Find where the given text appears and provide that cell's center as (X, Y) coordinate. 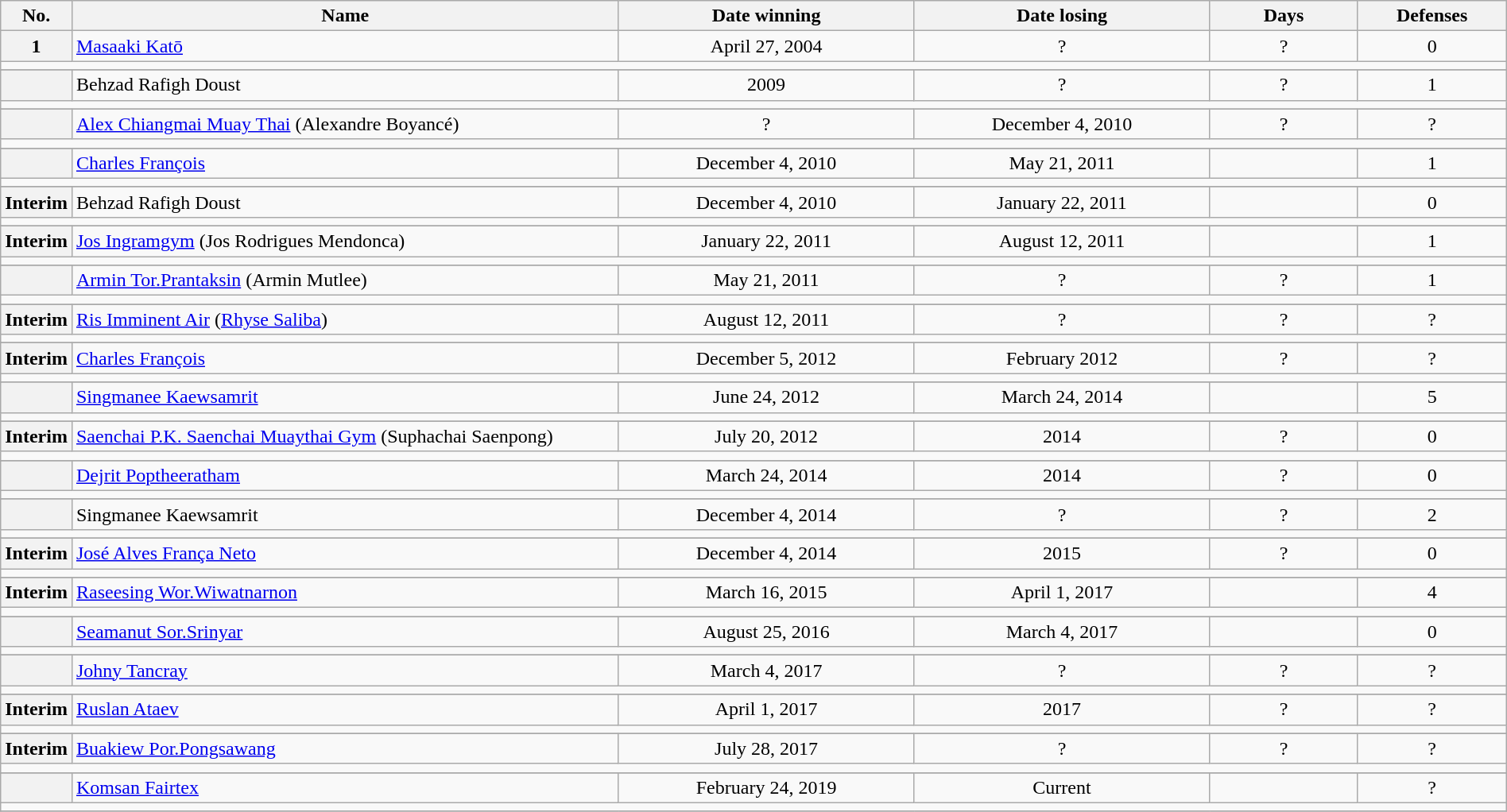
June 24, 2012 (766, 397)
Name (345, 16)
Dejrit Poptheeratham (345, 475)
4 (1432, 593)
Date losing (1062, 16)
Saenchai P.K. Saenchai Muaythai Gym (Suphachai Saenpong) (345, 436)
July 28, 2017 (766, 748)
February 24, 2019 (766, 787)
Johny Tancray (345, 671)
Komsan Fairtex (345, 787)
Ris Imminent Air (Rhyse Saliba) (345, 319)
Raseesing Wor.Wiwatnarnon (345, 593)
Seamanut Sor.Srinyar (345, 632)
December 5, 2012 (766, 358)
August 25, 2016 (766, 632)
Days (1284, 16)
No. (37, 16)
Date winning (766, 16)
Armin Tor.Prantaksin (Armin Mutlee) (345, 280)
Masaaki Katō (345, 46)
July 20, 2012 (766, 436)
Current (1062, 787)
Defenses (1432, 16)
Ruslan Ataev (345, 710)
Buakiew Por.Pongsawang (345, 748)
Alex Chiangmai Muay Thai (Alexandre Boyancé) (345, 124)
5 (1432, 397)
March 16, 2015 (766, 593)
April 27, 2004 (766, 46)
2 (1432, 514)
José Alves França Neto (345, 553)
2015 (1062, 553)
Jos Ingramgym (Jos Rodrigues Mendonca) (345, 241)
February 2012 (1062, 358)
2009 (766, 85)
2017 (1062, 710)
